Return the (X, Y) coordinate for the center point of the cell that contains the specified text.  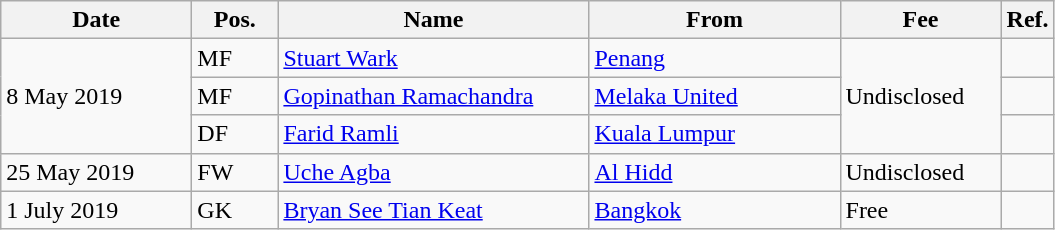
Bryan See Tian Keat (434, 210)
Uche Agba (434, 172)
Free (920, 210)
Gopinathan Ramachandra (434, 96)
From (714, 20)
Penang (714, 58)
25 May 2019 (96, 172)
Pos. (235, 20)
Farid Ramli (434, 134)
Stuart Wark (434, 58)
Al Hidd (714, 172)
FW (235, 172)
DF (235, 134)
GK (235, 210)
8 May 2019 (96, 96)
Bangkok (714, 210)
1 July 2019 (96, 210)
Fee (920, 20)
Ref. (1028, 20)
Date (96, 20)
Melaka United (714, 96)
Kuala Lumpur (714, 134)
Name (434, 20)
